From the cell containing the given text, extract its center point as [X, Y] coordinate. 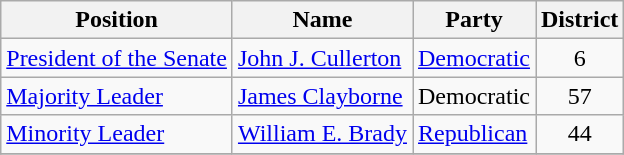
Party [474, 20]
James Clayborne [322, 96]
President of the Senate [117, 58]
Name [322, 20]
Republican [474, 134]
Minority Leader [117, 134]
44 [580, 134]
57 [580, 96]
Majority Leader [117, 96]
District [580, 20]
Position [117, 20]
William E. Brady [322, 134]
6 [580, 58]
John J. Cullerton [322, 58]
